Return [X, Y] of the center of cell containing provided text 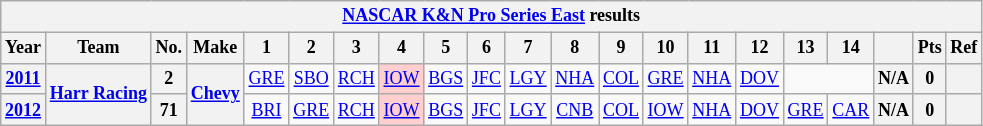
BRI [266, 110]
Year [24, 48]
Team [98, 48]
Pts [930, 48]
Make [215, 48]
8 [575, 48]
Ref [964, 48]
No. [168, 48]
71 [168, 110]
5 [446, 48]
CAR [851, 110]
CNB [575, 110]
13 [806, 48]
11 [712, 48]
6 [487, 48]
2011 [24, 78]
14 [851, 48]
9 [622, 48]
10 [666, 48]
4 [402, 48]
7 [528, 48]
2012 [24, 110]
Chevy [215, 94]
3 [356, 48]
12 [760, 48]
Harr Racing [98, 94]
SBO [312, 78]
1 [266, 48]
NASCAR K&N Pro Series East results [492, 16]
